Locate the cell with the specified text and output its [x, y] center coordinate. 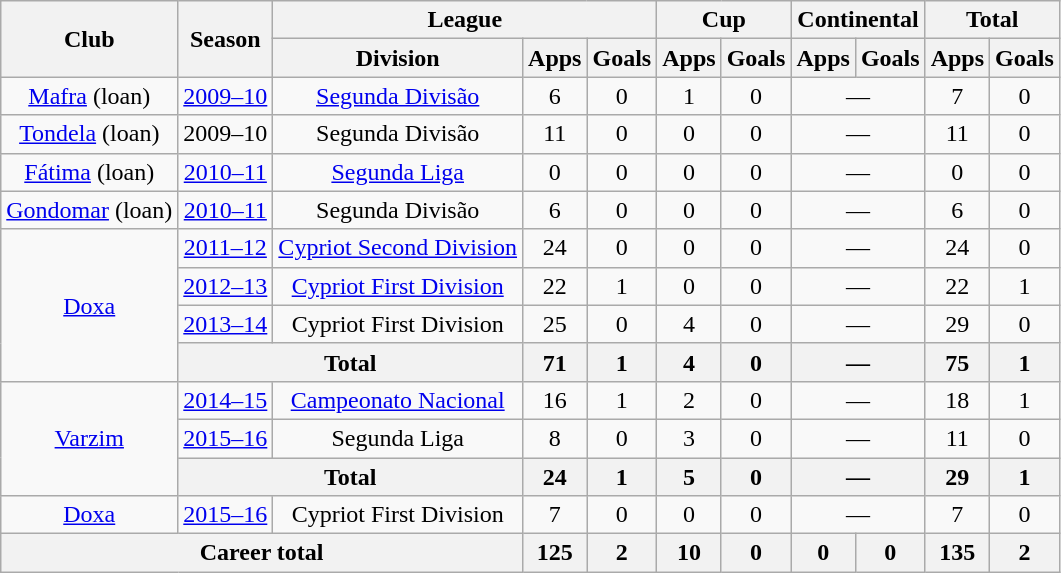
Gondomar (loan) [90, 210]
125 [555, 553]
71 [555, 362]
Campeonato Nacional [398, 400]
18 [957, 400]
10 [689, 553]
75 [957, 362]
Tondela (loan) [90, 134]
2013–14 [226, 324]
Career total [262, 553]
16 [555, 400]
Cypriot Second Division [398, 248]
Fátima (loan) [90, 172]
Varzim [90, 438]
8 [555, 438]
Season [226, 39]
League [465, 20]
Continental [858, 20]
Cup [724, 20]
Division [398, 58]
2011–12 [226, 248]
2014–15 [226, 400]
25 [555, 324]
135 [957, 553]
2012–13 [226, 286]
Club [90, 39]
3 [689, 438]
5 [689, 477]
Mafra (loan) [90, 96]
